Find where the given text appears and provide that cell's center as (X, Y) coordinate. 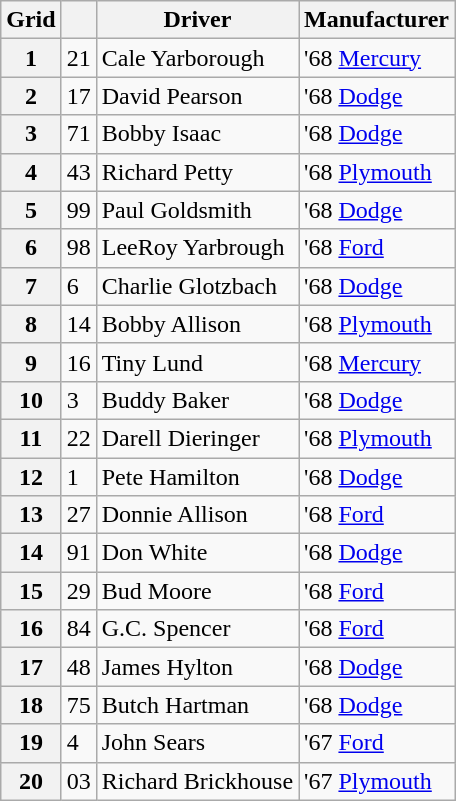
Charlie Glotzbach (197, 286)
G.C. Spencer (197, 629)
Buddy Baker (197, 400)
21 (78, 58)
Bobby Allison (197, 324)
27 (78, 515)
LeeRoy Yarbrough (197, 248)
22 (78, 438)
Pete Hamilton (197, 477)
2 (31, 96)
48 (78, 667)
15 (31, 591)
Butch Hartman (197, 705)
20 (31, 781)
James Hylton (197, 667)
84 (78, 629)
Grid (31, 20)
9 (31, 362)
'67 Plymouth (377, 781)
John Sears (197, 743)
7 (31, 286)
Cale Yarborough (197, 58)
8 (31, 324)
18 (31, 705)
Don White (197, 553)
98 (78, 248)
29 (78, 591)
Tiny Lund (197, 362)
43 (78, 172)
Paul Goldsmith (197, 210)
David Pearson (197, 96)
Richard Brickhouse (197, 781)
12 (31, 477)
Richard Petty (197, 172)
Darell Dieringer (197, 438)
99 (78, 210)
Bobby Isaac (197, 134)
03 (78, 781)
Manufacturer (377, 20)
19 (31, 743)
Donnie Allison (197, 515)
75 (78, 705)
Driver (197, 20)
13 (31, 515)
10 (31, 400)
Bud Moore (197, 591)
91 (78, 553)
11 (31, 438)
5 (31, 210)
71 (78, 134)
'67 Ford (377, 743)
